From the cell containing the given text, extract its center point as (x, y) coordinate. 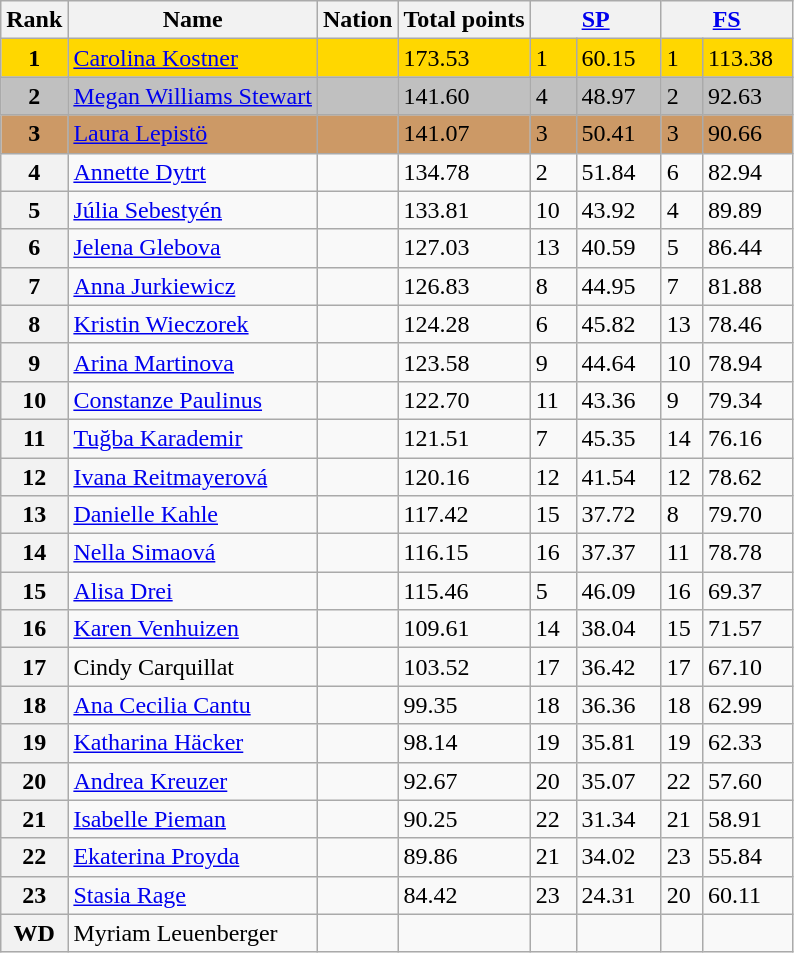
78.46 (747, 324)
Myriam Leuenberger (193, 933)
51.84 (618, 172)
122.70 (464, 400)
124.28 (464, 324)
60.11 (747, 895)
126.83 (464, 286)
Ana Cecilia Cantu (193, 705)
115.46 (464, 591)
78.62 (747, 477)
78.78 (747, 553)
55.84 (747, 857)
Nella Simaová (193, 553)
Ekaterina Proyda (193, 857)
Megan Williams Stewart (193, 96)
109.61 (464, 629)
35.81 (618, 743)
Kristin Wieczorek (193, 324)
121.51 (464, 438)
Laura Lepistö (193, 134)
Júlia Sebestyén (193, 210)
69.37 (747, 591)
36.42 (618, 667)
90.66 (747, 134)
WD (34, 933)
84.42 (464, 895)
48.97 (618, 96)
43.92 (618, 210)
Anna Jurkiewicz (193, 286)
35.07 (618, 781)
40.59 (618, 248)
116.15 (464, 553)
43.36 (618, 400)
76.16 (747, 438)
Nation (357, 20)
62.33 (747, 743)
141.60 (464, 96)
141.07 (464, 134)
45.82 (618, 324)
58.91 (747, 819)
89.89 (747, 210)
90.25 (464, 819)
79.70 (747, 515)
81.88 (747, 286)
44.95 (618, 286)
37.72 (618, 515)
31.34 (618, 819)
44.64 (618, 362)
SP (596, 20)
Andrea Kreuzer (193, 781)
Constanze Paulinus (193, 400)
50.41 (618, 134)
Tuğba Karademir (193, 438)
62.99 (747, 705)
79.34 (747, 400)
98.14 (464, 743)
Katharina Häcker (193, 743)
46.09 (618, 591)
FS (726, 20)
60.15 (618, 58)
Carolina Kostner (193, 58)
103.52 (464, 667)
173.53 (464, 58)
57.60 (747, 781)
78.94 (747, 362)
92.63 (747, 96)
Isabelle Pieman (193, 819)
34.02 (618, 857)
Rank (34, 20)
Annette Dytrt (193, 172)
Stasia Rage (193, 895)
Arina Martinova (193, 362)
113.38 (747, 58)
Ivana Reitmayerová (193, 477)
24.31 (618, 895)
86.44 (747, 248)
117.42 (464, 515)
67.10 (747, 667)
Total points (464, 20)
71.57 (747, 629)
120.16 (464, 477)
Cindy Carquillat (193, 667)
38.04 (618, 629)
Danielle Kahle (193, 515)
37.37 (618, 553)
99.35 (464, 705)
89.86 (464, 857)
127.03 (464, 248)
133.81 (464, 210)
92.67 (464, 781)
Name (193, 20)
123.58 (464, 362)
41.54 (618, 477)
134.78 (464, 172)
Jelena Glebova (193, 248)
Alisa Drei (193, 591)
36.36 (618, 705)
82.94 (747, 172)
45.35 (618, 438)
Karen Venhuizen (193, 629)
